Return the (X, Y) coordinate for the center point of the cell that contains the specified text.  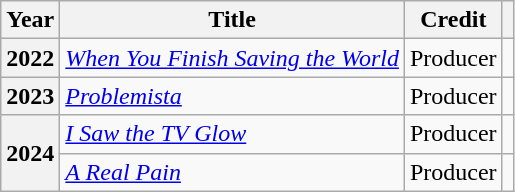
Problemista (232, 96)
I Saw the TV Glow (232, 134)
2024 (30, 153)
2023 (30, 96)
A Real Pain (232, 172)
Year (30, 20)
Credit (453, 20)
2022 (30, 58)
Title (232, 20)
When You Finish Saving the World (232, 58)
